Determine the [X, Y] coordinate at the center of the cell enclosing the given text.  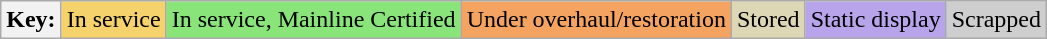
Stored [768, 20]
Key: [31, 20]
Static display [876, 20]
In service, Mainline Certified [314, 20]
Scrapped [996, 20]
Under overhaul/restoration [596, 20]
In service [114, 20]
